Provide the [x, y] coordinate of the cell's center where the given text is located.  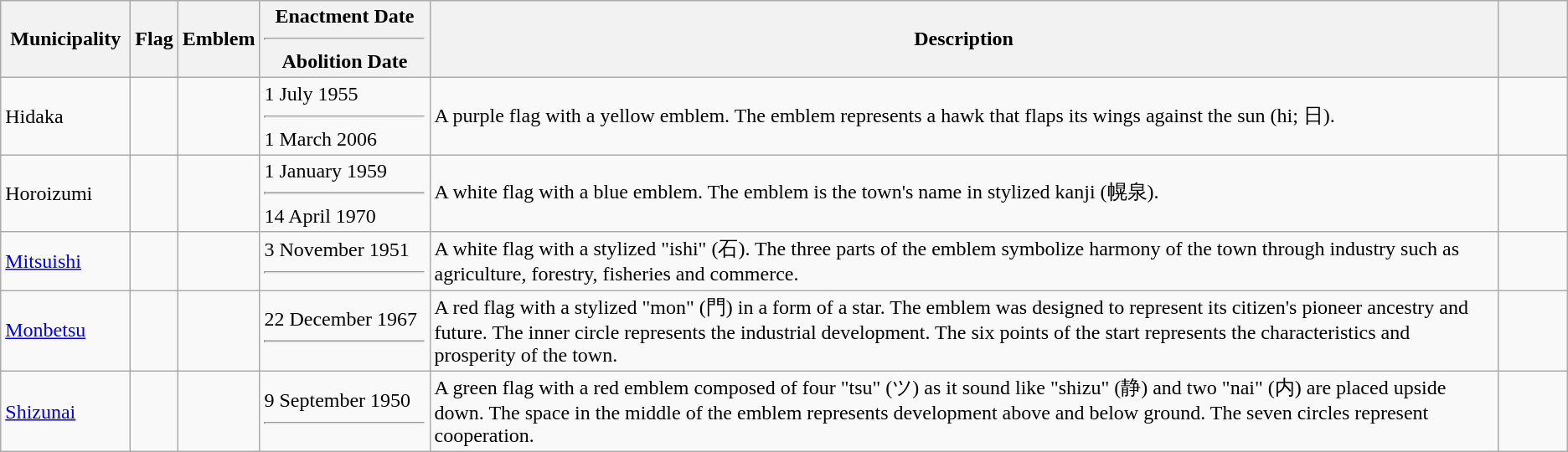
A purple flag with a yellow emblem. The emblem represents a hawk that flaps its wings against the sun (hi; 日). [963, 116]
Enactment DateAbolition Date [345, 39]
9 September 1950 [345, 412]
Monbetsu [65, 330]
Flag [154, 39]
Horoizumi [65, 193]
22 December 1967 [345, 330]
Hidaka [65, 116]
3 November 1951 [345, 261]
A white flag with a blue emblem. The emblem is the town's name in stylized kanji (幌泉). [963, 193]
1 January 195914 April 1970 [345, 193]
Municipality [65, 39]
1 July 19551 March 2006 [345, 116]
Emblem [219, 39]
Mitsuishi [65, 261]
Description [963, 39]
Shizunai [65, 412]
